Determine the (X, Y) coordinate at the center of the cell enclosing the given text.  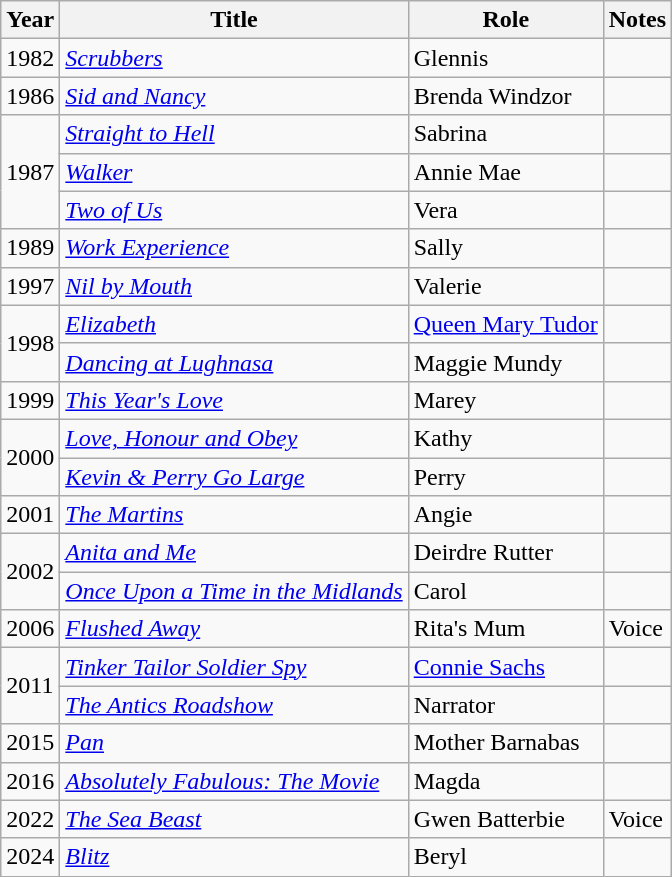
Work Experience (234, 248)
2015 (30, 743)
The Antics Roadshow (234, 705)
Pan (234, 743)
1986 (30, 96)
2022 (30, 819)
2006 (30, 629)
Maggie Mundy (506, 362)
1999 (30, 400)
Notes (637, 20)
Valerie (506, 286)
Flushed Away (234, 629)
Gwen Batterbie (506, 819)
Annie Mae (506, 172)
Perry (506, 477)
Narrator (506, 705)
Straight to Hell (234, 134)
Sally (506, 248)
Anita and Me (234, 553)
Sid and Nancy (234, 96)
This Year's Love (234, 400)
Beryl (506, 857)
Once Upon a Time in the Midlands (234, 591)
2001 (30, 515)
Walker (234, 172)
Two of Us (234, 210)
Mother Barnabas (506, 743)
1998 (30, 343)
Queen Mary Tudor (506, 324)
Brenda Windzor (506, 96)
1987 (30, 172)
2011 (30, 686)
The Martins (234, 515)
Marey (506, 400)
Deirdre Rutter (506, 553)
Connie Sachs (506, 667)
Kevin & Perry Go Large (234, 477)
2002 (30, 572)
Role (506, 20)
1989 (30, 248)
Angie (506, 515)
Nil by Mouth (234, 286)
Tinker Tailor Soldier Spy (234, 667)
Sabrina (506, 134)
Love, Honour and Obey (234, 438)
1997 (30, 286)
Dancing at Lughnasa (234, 362)
Blitz (234, 857)
2024 (30, 857)
Absolutely Fabulous: The Movie (234, 781)
The Sea Beast (234, 819)
Rita's Mum (506, 629)
2000 (30, 457)
Year (30, 20)
Scrubbers (234, 58)
Vera (506, 210)
Title (234, 20)
Elizabeth (234, 324)
1982 (30, 58)
Glennis (506, 58)
2016 (30, 781)
Kathy (506, 438)
Carol (506, 591)
Magda (506, 781)
